Scan for the cell matching the given text and deliver its (X, Y) coordinate at center. 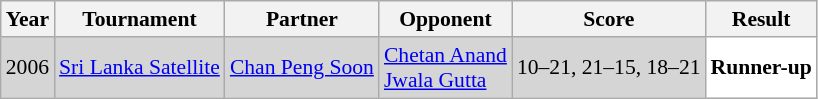
2006 (28, 68)
Chan Peng Soon (302, 68)
Runner-up (762, 68)
Result (762, 19)
Tournament (140, 19)
Sri Lanka Satellite (140, 68)
10–21, 21–15, 18–21 (609, 68)
Year (28, 19)
Partner (302, 19)
Opponent (446, 19)
Score (609, 19)
Chetan Anand Jwala Gutta (446, 68)
